For the text-containing cell, return its midpoint in (X, Y) coordinate format. 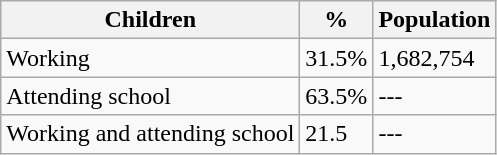
Working (150, 58)
Population (434, 20)
Working and attending school (150, 134)
Attending school (150, 96)
% (336, 20)
1,682,754 (434, 58)
31.5% (336, 58)
Children (150, 20)
63.5% (336, 96)
21.5 (336, 134)
